Search for the cell housing the specified text and yield its [X, Y] center coordinate. 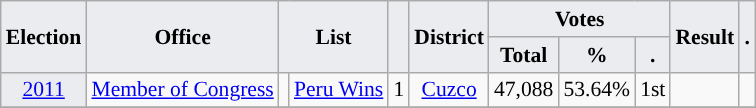
Office [182, 36]
Cuzco [449, 90]
2011 [44, 90]
1st [652, 90]
Votes [580, 19]
List [334, 36]
District [449, 36]
1 [398, 90]
% [596, 55]
47,088 [524, 90]
Result [704, 36]
Total [524, 55]
53.64% [596, 90]
Election [44, 36]
Peru Wins [338, 90]
Member of Congress [182, 90]
